Return (X, Y) of the center of cell containing provided text 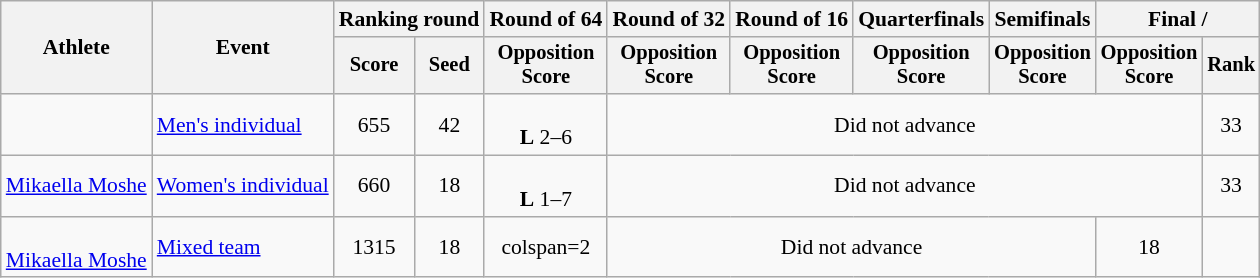
Event (243, 48)
Round of 16 (792, 19)
Men's individual (243, 124)
Seed (449, 66)
Quarterfinals (921, 19)
L 1–7 (546, 186)
Round of 64 (546, 19)
Score (374, 66)
Ranking round (410, 19)
Mixed team (243, 248)
Rank (1231, 66)
L 2–6 (546, 124)
colspan=2 (546, 248)
Women's individual (243, 186)
1315 (374, 248)
42 (449, 124)
Athlete (76, 48)
Semifinals (1042, 19)
655 (374, 124)
Round of 32 (668, 19)
Final / (1178, 19)
660 (374, 186)
